Pinpoint the cell where the given text exists, returning its [X, Y] midpoint coordinate. 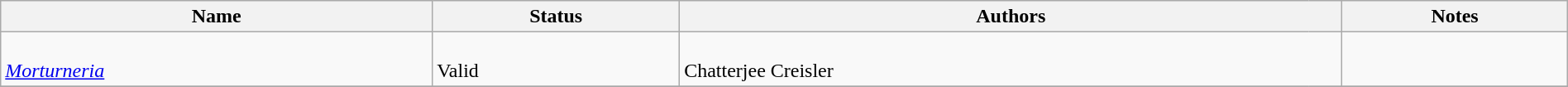
Morturneria [217, 60]
Status [556, 17]
Valid [556, 60]
Authors [1011, 17]
Notes [1455, 17]
Name [217, 17]
Chatterjee Creisler [994, 60]
